Determine the [X, Y] coordinate at the center of the cell enclosing the given text.  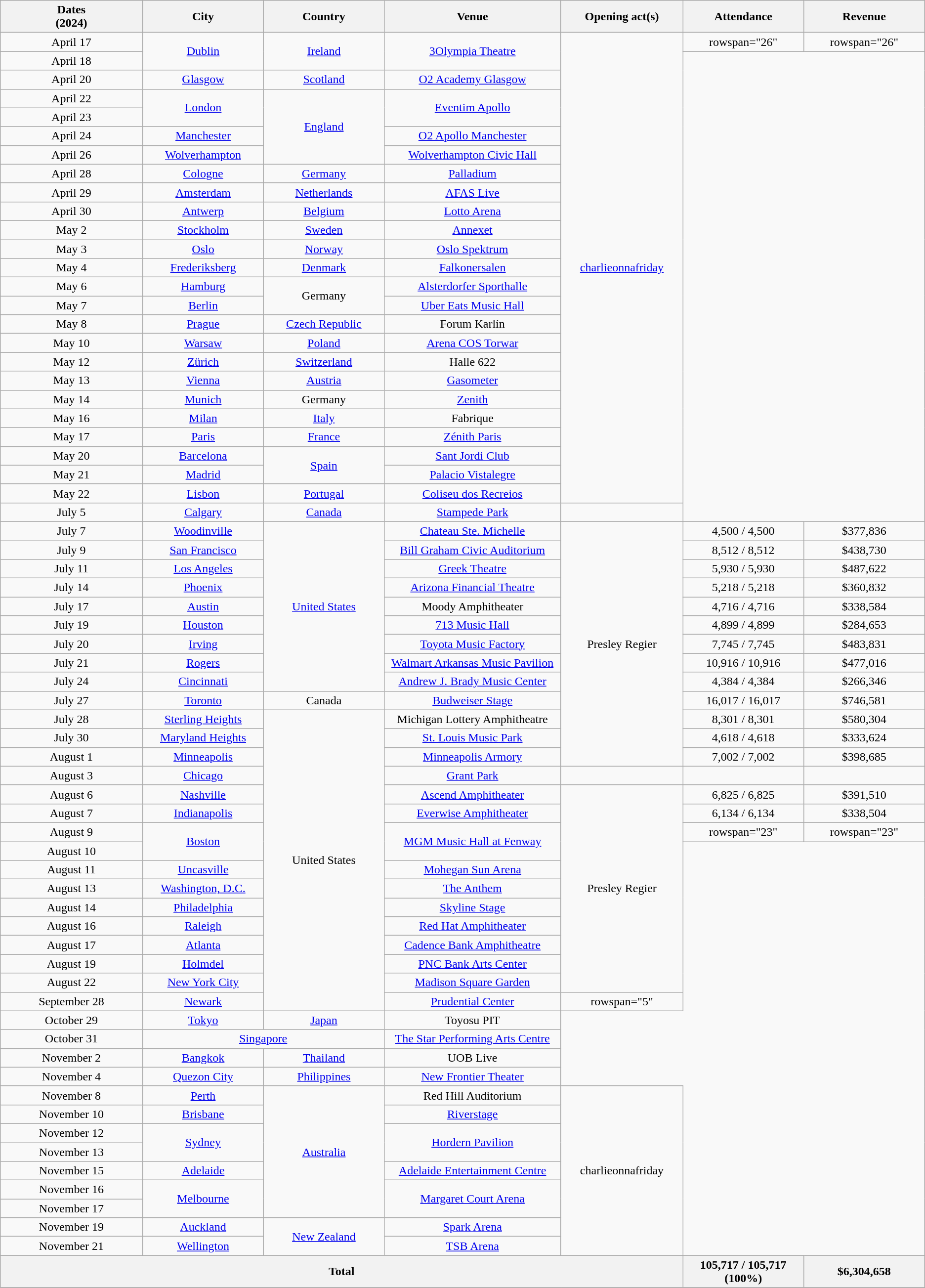
November 16 [71, 1190]
Toronto [203, 700]
July 14 [71, 588]
Total [342, 1271]
April 29 [71, 192]
Munich [203, 399]
Washington, D.C. [203, 889]
Opening act(s) [622, 17]
$377,836 [864, 531]
Spark Arena [472, 1227]
November 21 [71, 1246]
April 28 [71, 173]
May 7 [71, 305]
Thailand [324, 1058]
July 20 [71, 644]
Oslo Spektrum [472, 249]
Prudential Center [472, 1001]
5,930 / 5,930 [743, 569]
Indianapolis [203, 813]
May 12 [71, 362]
November 2 [71, 1058]
Glasgow [203, 80]
Riverstage [472, 1114]
July 21 [71, 663]
November 17 [71, 1208]
November 15 [71, 1171]
Dublin [203, 51]
Palladium [472, 173]
Venue [472, 17]
Ireland [324, 51]
Madrid [203, 474]
$6,304,658 [864, 1271]
$483,831 [864, 644]
16,017 / 16,017 [743, 700]
4,618 / 4,618 [743, 738]
August 10 [71, 851]
San Francisco [203, 550]
MGM Music Hall at Fenway [472, 841]
April 30 [71, 211]
7,745 / 7,745 [743, 644]
Phoenix [203, 588]
Los Angeles [203, 569]
Hamburg [203, 287]
Revenue [864, 17]
Newark [203, 1001]
Uncasville [203, 870]
Quezon City [203, 1076]
Warsaw [203, 343]
August 14 [71, 907]
$338,584 [864, 606]
Calgary [203, 512]
November 10 [71, 1114]
Czech Republic [324, 324]
AFAS Live [472, 192]
Halle 622 [472, 362]
$580,304 [864, 719]
Milan [203, 418]
Antwerp [203, 211]
July 28 [71, 719]
5,218 / 5,218 [743, 588]
November 12 [71, 1133]
Irving [203, 644]
Minneapolis [203, 757]
Stampede Park [472, 512]
Rogers [203, 663]
April 18 [71, 61]
3Olympia Theatre [472, 51]
Arizona Financial Theatre [472, 588]
Margaret Court Arena [472, 1199]
Alsterdorfer Sporthalle [472, 287]
Arena COS Torwar [472, 343]
November 13 [71, 1152]
$338,504 [864, 813]
Palacio Vistalegre [472, 474]
Wolverhampton Civic Hall [472, 155]
Austria [324, 381]
Atlanta [203, 945]
August 13 [71, 889]
Andrew J. Brady Music Center [472, 682]
Spain [324, 465]
Red Hat Amphitheater [472, 926]
New York City [203, 983]
London [203, 108]
August 17 [71, 945]
July 24 [71, 682]
September 28 [71, 1001]
6,825 / 6,825 [743, 794]
July 19 [71, 625]
April 20 [71, 80]
Scotland [324, 80]
Cologne [203, 173]
4,384 / 4,384 [743, 682]
Maryland Heights [203, 738]
May 6 [71, 287]
Red Hill Auditorium [472, 1095]
Chateau Ste. Michelle [472, 531]
City [203, 17]
Brisbane [203, 1114]
May 21 [71, 474]
August 22 [71, 983]
May 22 [71, 493]
Bangkok [203, 1058]
August 11 [71, 870]
Sweden [324, 230]
Cincinnati [203, 682]
St. Louis Music Park [472, 738]
August 7 [71, 813]
The Anthem [472, 889]
Raleigh [203, 926]
Japan [324, 1020]
August 1 [71, 757]
Toyota Music Factory [472, 644]
Everwise Amphitheater [472, 813]
713 Music Hall [472, 625]
Attendance [743, 17]
Adelaide [203, 1171]
July 9 [71, 550]
Wellington [203, 1246]
Auckland [203, 1227]
August 3 [71, 775]
$477,016 [864, 663]
Philadelphia [203, 907]
Woodinville [203, 531]
6,134 / 6,134 [743, 813]
$438,730 [864, 550]
May 13 [71, 381]
Chicago [203, 775]
$398,685 [864, 757]
Greek Theatre [472, 569]
Denmark [324, 268]
July 30 [71, 738]
May 10 [71, 343]
Berlin [203, 305]
Oslo [203, 249]
4,500 / 4,500 [743, 531]
Stockholm [203, 230]
April 23 [71, 117]
$266,346 [864, 682]
July 27 [71, 700]
Manchester [203, 136]
Cadence Bank Amphitheatre [472, 945]
April 24 [71, 136]
Sydney [203, 1142]
Italy [324, 418]
Moody Amphitheater [472, 606]
Eventim Apollo [472, 108]
Vienna [203, 381]
May 4 [71, 268]
Amsterdam [203, 192]
O2 Academy Glasgow [472, 80]
105,717 / 105,717 (100%) [743, 1271]
Houston [203, 625]
Fabrique [472, 418]
Skyline Stage [472, 907]
Barcelona [203, 456]
O2 Apollo Manchester [472, 136]
TSB Arena [472, 1246]
Prague [203, 324]
Uber Eats Music Hall [472, 305]
Lotto Arena [472, 211]
Zenith [472, 399]
UOB Live [472, 1058]
New Zealand [324, 1237]
$391,510 [864, 794]
Norway [324, 249]
May 14 [71, 399]
Poland [324, 343]
$487,622 [864, 569]
May 17 [71, 437]
PNC Bank Arts Center [472, 964]
Forum Karlín [472, 324]
Netherlands [324, 192]
$284,653 [864, 625]
Zénith Paris [472, 437]
4,899 / 4,899 [743, 625]
Lisbon [203, 493]
4,716 / 4,716 [743, 606]
Falkonersalen [472, 268]
Melbourne [203, 1199]
Australia [324, 1152]
August 19 [71, 964]
Budweiser Stage [472, 700]
Country [324, 17]
July 5 [71, 512]
July 7 [71, 531]
October 29 [71, 1020]
Gasometer [472, 381]
Singapore [263, 1039]
Toyosu PIT [472, 1020]
November 19 [71, 1227]
Minneapolis Armory [472, 757]
May 16 [71, 418]
Walmart Arkansas Music Pavilion [472, 663]
Madison Square Garden [472, 983]
Paris [203, 437]
Coliseu dos Recreios [472, 493]
New Frontier Theater [472, 1076]
Wolverhampton [203, 155]
10,916 / 10,916 [743, 663]
August 6 [71, 794]
Adelaide Entertainment Centre [472, 1171]
May 3 [71, 249]
October 31 [71, 1039]
Austin [203, 606]
Mohegan Sun Arena [472, 870]
Perth [203, 1095]
Philippines [324, 1076]
Tokyo [203, 1020]
Boston [203, 841]
November 8 [71, 1095]
April 22 [71, 98]
Sant Jordi Club [472, 456]
Bill Graham Civic Auditorium [472, 550]
August 16 [71, 926]
May 2 [71, 230]
Frederiksberg [203, 268]
Switzerland [324, 362]
Annexet [472, 230]
April 26 [71, 155]
7,002 / 7,002 [743, 757]
8,301 / 8,301 [743, 719]
Belgium [324, 211]
$333,624 [864, 738]
$360,832 [864, 588]
Ascend Amphitheater [472, 794]
April 17 [71, 42]
Grant Park [472, 775]
July 11 [71, 569]
November 4 [71, 1076]
Holmdel [203, 964]
England [324, 127]
Zürich [203, 362]
Sterling Heights [203, 719]
May 20 [71, 456]
Michigan Lottery Amphitheatre [472, 719]
$746,581 [864, 700]
The Star Performing Arts Centre [472, 1039]
July 17 [71, 606]
May 8 [71, 324]
8,512 / 8,512 [743, 550]
rowspan="5" [622, 1001]
August 9 [71, 832]
Portugal [324, 493]
Hordern Pavilion [472, 1142]
France [324, 437]
Nashville [203, 794]
Dates(2024) [71, 17]
